For the text-containing cell, return its midpoint in [X, Y] coordinate format. 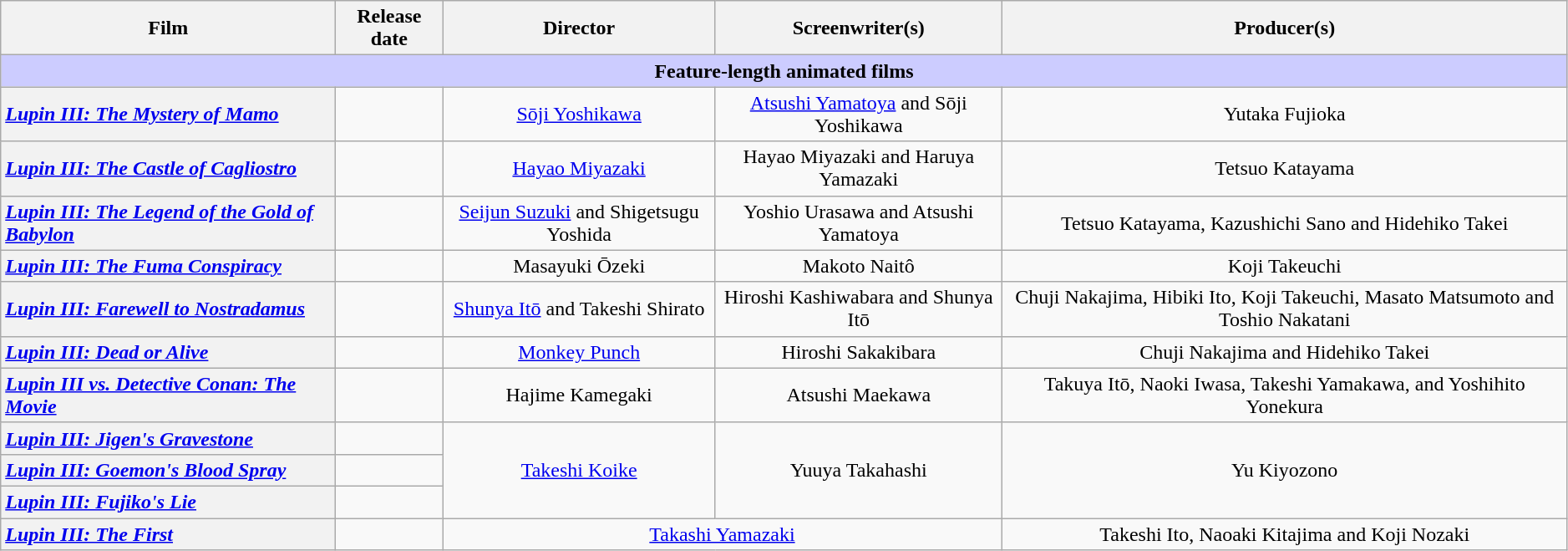
Masayuki Ōzeki [580, 266]
Lupin III: The First [169, 534]
Producer(s) [1285, 28]
Tetsuo Katayama [1285, 169]
Chuji Nakajima and Hidehiko Takei [1285, 352]
Makoto Naitô [859, 266]
Atsushi Maekawa [859, 395]
Monkey Punch [580, 352]
Atsushi Yamatoya and Sōji Yoshikawa [859, 114]
Lupin III: Goemon's Blood Spray [169, 470]
Lupin III: Fujiko's Lie [169, 502]
Takashi Yamazaki [722, 534]
Hajime Kamegaki [580, 395]
Feature-length animated films [784, 71]
Chuji Nakajima, Hibiki Ito, Koji Takeuchi, Masato Matsumoto and Toshio Nakatani [1285, 309]
Yutaka Fujioka [1285, 114]
Koji Takeuchi [1285, 266]
Film [169, 28]
Release date [389, 28]
Yoshio Urasawa and Atsushi Yamatoya [859, 222]
Lupin III: Dead or Alive [169, 352]
Seijun Suzuki and Shigetsugu Yoshida [580, 222]
Shunya Itō and Takeshi Shirato [580, 309]
Sōji Yoshikawa [580, 114]
Lupin III: The Castle of Cagliostro [169, 169]
Hiroshi Kashiwabara and Shunya Itō [859, 309]
Takuya Itō, Naoki Iwasa, Takeshi Yamakawa, and Yoshihito Yonekura [1285, 395]
Director [580, 28]
Lupin III: Jigen's Gravestone [169, 438]
Lupin III: The Fuma Conspiracy [169, 266]
Takeshi Koike [580, 470]
Yu Kiyozono [1285, 470]
Hayao Miyazaki and Haruya Yamazaki [859, 169]
Hiroshi Sakakibara [859, 352]
Hayao Miyazaki [580, 169]
Lupin III vs. Detective Conan: The Movie [169, 395]
Lupin III: The Mystery of Mamo [169, 114]
Yuuya Takahashi [859, 470]
Screenwriter(s) [859, 28]
Takeshi Ito, Naoaki Kitajima and Koji Nozaki [1285, 534]
Lupin III: Farewell to Nostradamus [169, 309]
Tetsuo Katayama, Kazushichi Sano and Hidehiko Takei [1285, 222]
Lupin III: The Legend of the Gold of Babylon [169, 222]
